Scan for the cell matching the given text and deliver its [X, Y] coordinate at center. 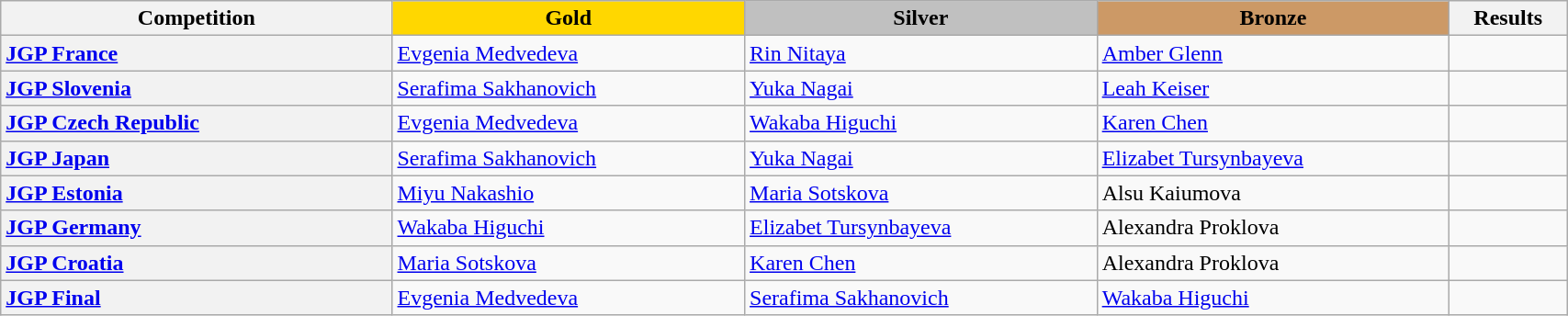
JGP Germany [197, 228]
JGP Croatia [197, 263]
Silver [921, 18]
Amber Glenn [1273, 53]
Competition [197, 18]
Miyu Nakashio [569, 193]
JGP Final [197, 298]
Bronze [1273, 18]
Alsu Kaiumova [1273, 193]
JGP France [197, 53]
JGP Estonia [197, 193]
JGP Czech Republic [197, 123]
JGP Slovenia [197, 88]
Gold [569, 18]
Results [1508, 18]
JGP Japan [197, 158]
Leah Keiser [1273, 88]
Rin Nitaya [921, 53]
